Identify which cell holds the provided text, then report its (x, y) central coordinate. 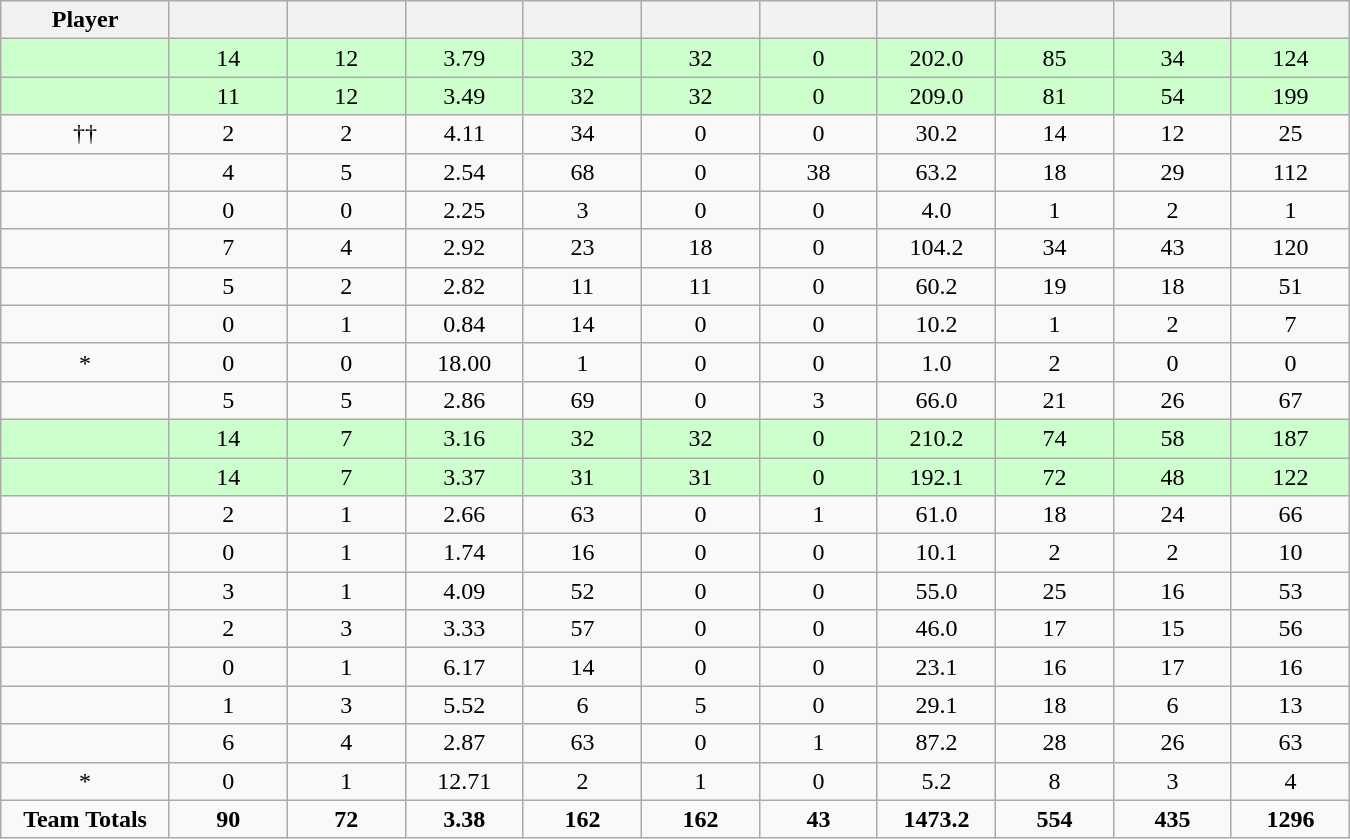
3.49 (464, 96)
52 (582, 591)
13 (1290, 705)
187 (1290, 438)
2.82 (464, 286)
3.79 (464, 58)
29.1 (936, 705)
67 (1290, 400)
85 (1054, 58)
209.0 (936, 96)
61.0 (936, 515)
192.1 (936, 477)
104.2 (936, 248)
15 (1172, 629)
122 (1290, 477)
3.33 (464, 629)
23.1 (936, 667)
3.37 (464, 477)
60.2 (936, 286)
24 (1172, 515)
1473.2 (936, 819)
0.84 (464, 324)
Player (86, 20)
4.09 (464, 591)
Team Totals (86, 819)
46.0 (936, 629)
69 (582, 400)
2.54 (464, 172)
3.16 (464, 438)
12.71 (464, 781)
10.2 (936, 324)
38 (818, 172)
435 (1172, 819)
81 (1054, 96)
2.25 (464, 210)
18.00 (464, 362)
87.2 (936, 743)
57 (582, 629)
4.0 (936, 210)
5.2 (936, 781)
10 (1290, 553)
51 (1290, 286)
3.38 (464, 819)
90 (228, 819)
56 (1290, 629)
8 (1054, 781)
4.11 (464, 134)
202.0 (936, 58)
29 (1172, 172)
66 (1290, 515)
58 (1172, 438)
112 (1290, 172)
5.52 (464, 705)
19 (1054, 286)
†† (86, 134)
2.87 (464, 743)
2.92 (464, 248)
21 (1054, 400)
199 (1290, 96)
2.66 (464, 515)
1.74 (464, 553)
10.1 (936, 553)
554 (1054, 819)
63.2 (936, 172)
1.0 (936, 362)
210.2 (936, 438)
23 (582, 248)
55.0 (936, 591)
2.86 (464, 400)
54 (1172, 96)
66.0 (936, 400)
6.17 (464, 667)
68 (582, 172)
48 (1172, 477)
30.2 (936, 134)
120 (1290, 248)
53 (1290, 591)
124 (1290, 58)
1296 (1290, 819)
74 (1054, 438)
28 (1054, 743)
